Detect which cell encompasses the target text, then output its (X, Y) center coordinate. 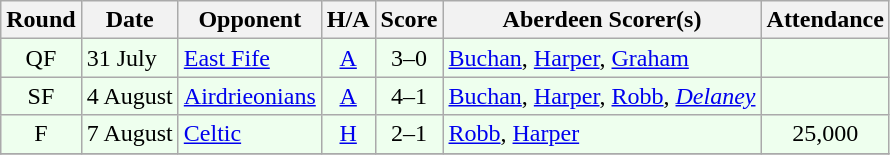
4–1 (409, 96)
H/A (348, 20)
Score (409, 20)
3–0 (409, 58)
Opponent (250, 20)
Date (130, 20)
Robb, Harper (602, 134)
Attendance (825, 20)
Buchan, Harper, Graham (602, 58)
Buchan, Harper, Robb, Delaney (602, 96)
H (348, 134)
East Fife (250, 58)
Airdrieonians (250, 96)
7 August (130, 134)
Round (41, 20)
25,000 (825, 134)
Aberdeen Scorer(s) (602, 20)
31 July (130, 58)
SF (41, 96)
Celtic (250, 134)
2–1 (409, 134)
QF (41, 58)
4 August (130, 96)
F (41, 134)
